Search for the cell housing the specified text and yield its [X, Y] center coordinate. 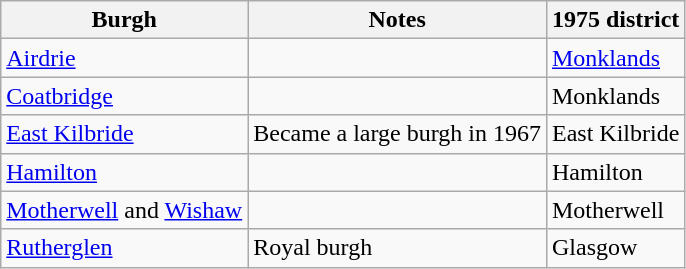
Became a large burgh in 1967 [398, 134]
Motherwell and Wishaw [124, 210]
Burgh [124, 20]
Glasgow [615, 248]
Rutherglen [124, 248]
1975 district [615, 20]
Airdrie [124, 58]
Coatbridge [124, 96]
Royal burgh [398, 248]
Motherwell [615, 210]
Notes [398, 20]
